Identify which cell holds the provided text, then report its (x, y) central coordinate. 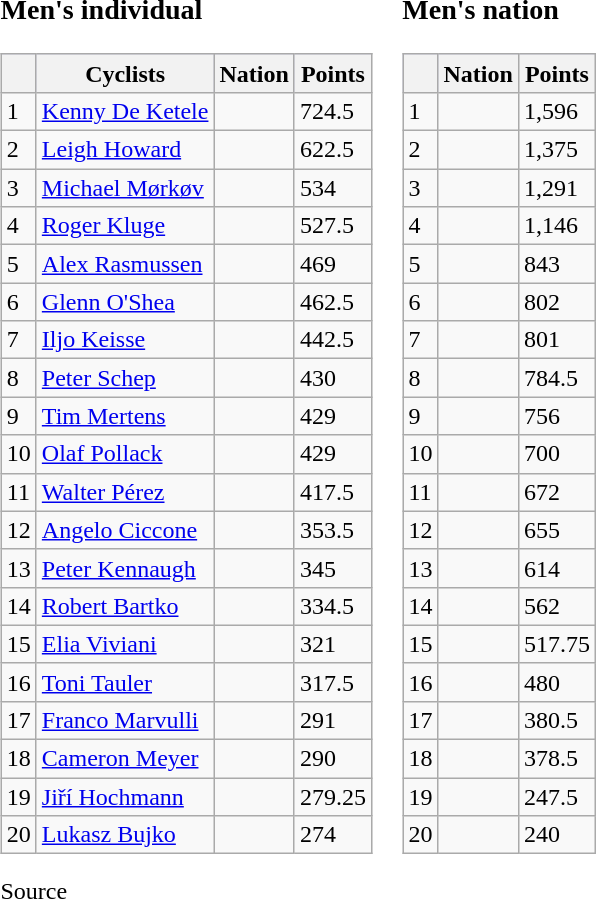
622.5 (332, 150)
345 (332, 568)
Robert Bartko (125, 606)
784.5 (556, 378)
802 (556, 302)
469 (332, 264)
801 (556, 340)
Peter Kennaugh (125, 568)
614 (556, 568)
1,291 (556, 188)
Roger Kluge (125, 226)
672 (556, 492)
Glenn O'Shea (125, 302)
Jiří Hochmann (125, 797)
534 (332, 188)
Lukasz Bujko (125, 835)
334.5 (332, 606)
Leigh Howard (125, 150)
480 (556, 682)
247.5 (556, 797)
240 (556, 835)
Iljo Keisse (125, 340)
517.75 (556, 644)
Cameron Meyer (125, 759)
380.5 (556, 720)
Franco Marvulli (125, 720)
274 (332, 835)
Olaf Pollack (125, 454)
430 (332, 378)
Walter Pérez (125, 492)
700 (556, 454)
Toni Tauler (125, 682)
724.5 (332, 111)
417.5 (332, 492)
290 (332, 759)
Elia Viviani (125, 644)
655 (556, 530)
Cyclists (125, 73)
321 (332, 644)
353.5 (332, 530)
462.5 (332, 302)
562 (556, 606)
Peter Schep (125, 378)
378.5 (556, 759)
291 (332, 720)
527.5 (332, 226)
Tim Mertens (125, 416)
1,146 (556, 226)
Angelo Ciccone (125, 530)
756 (556, 416)
442.5 (332, 340)
Kenny De Ketele (125, 111)
1,596 (556, 111)
1,375 (556, 150)
843 (556, 264)
317.5 (332, 682)
279.25 (332, 797)
Michael Mørkøv (125, 188)
Alex Rasmussen (125, 264)
